Detect which cell encompasses the target text, then output its (X, Y) center coordinate. 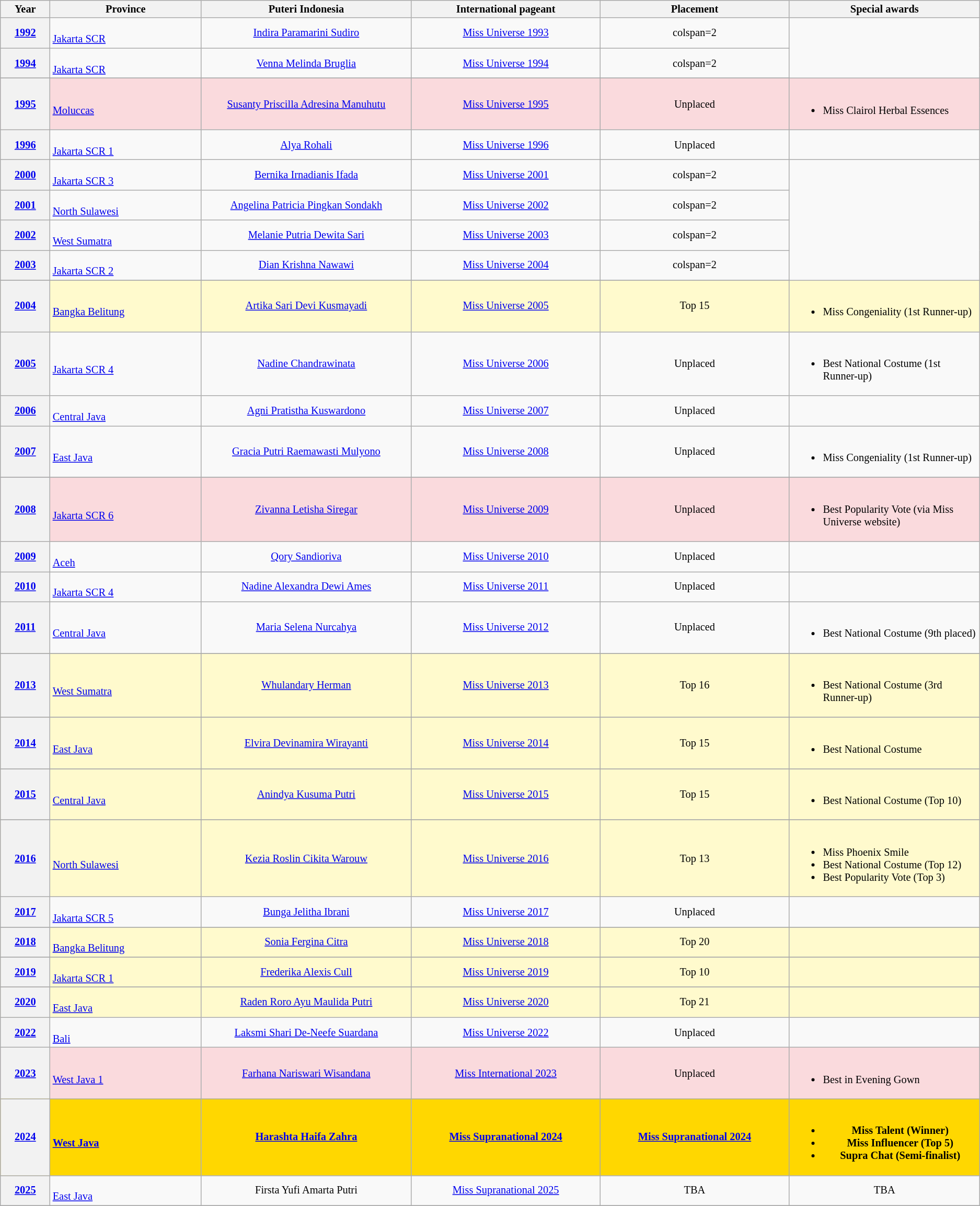
2019 (25, 972)
Province (125, 9)
2024 (25, 1137)
Angelina Patricia Pingkan Sondakh (306, 205)
Miss Supranational 2025 (506, 1190)
Miss Universe 2010 (506, 556)
Nadine Chandrawinata (306, 363)
Elvira Devinamira Wirayanti (306, 743)
Maria Selena Nurcahya (306, 627)
Jakarta SCR 5 (125, 912)
Miss Universe 2011 (506, 587)
2013 (25, 685)
Jakarta SCR 2 (125, 265)
Best National Costume (9th placed) (884, 627)
Miss Universe 2005 (506, 306)
Miss Clairol Herbal Essences (884, 104)
West Java 1 (125, 1073)
Sonia Fergina Citra (306, 942)
Frederika Alexis Cull (306, 972)
Year (25, 9)
2015 (25, 794)
Top 20 (694, 942)
Miss Talent (Winner)Miss Influencer (Top 5)Supra Chat (Semi-finalist) (884, 1137)
1996 (25, 145)
Best National Costume (Top 10) (884, 794)
Nadine Alexandra Dewi Ames (306, 587)
2000 (25, 175)
2016 (25, 858)
Venna Melinda Bruglia (306, 63)
Miss Universe 2002 (506, 205)
2004 (25, 306)
International pageant (506, 9)
Miss Universe 2013 (506, 685)
Dian Krishna Nawawi (306, 265)
2025 (25, 1190)
2001 (25, 205)
Miss Universe 2020 (506, 1002)
Top 10 (694, 972)
Raden Roro Ayu Maulida Putri (306, 1002)
2008 (25, 509)
Miss Universe 2009 (506, 509)
2003 (25, 265)
Laksmi Shari De-Neefe Suardana (306, 1032)
Aceh (125, 556)
Miss Universe 2001 (506, 175)
Farhana Nariswari Wisandana (306, 1073)
Miss Universe 2006 (506, 363)
Best Popularity Vote (via Miss Universe website) (884, 509)
West Java (125, 1137)
Special awards (884, 9)
2017 (25, 912)
Moluccas (125, 104)
Best National Costume (884, 743)
2018 (25, 942)
Susanty Priscilla Adresina Manuhutu (306, 104)
Alya Rohali (306, 145)
2022 (25, 1032)
Miss Universe 1993 (506, 33)
Miss Universe 2019 (506, 972)
Miss Universe 2016 (506, 858)
Jakarta SCR 6 (125, 509)
2010 (25, 587)
2007 (25, 452)
Miss Universe 2018 (506, 942)
2006 (25, 411)
Top 13 (694, 858)
Gracia Putri Raemawasti Mulyono (306, 452)
2023 (25, 1073)
Miss Universe 2003 (506, 235)
Bali (125, 1032)
Jakarta SCR 3 (125, 175)
Top 21 (694, 1002)
1995 (25, 104)
Kezia Roslin Cikita Warouw (306, 858)
2005 (25, 363)
Miss International 2023 (506, 1073)
Agni Pratistha Kuswardono (306, 411)
Miss Universe 2012 (506, 627)
Miss Universe 2008 (506, 452)
Best National Costume (3rd Runner-up) (884, 685)
Bernika Irnadianis Ifada (306, 175)
1992 (25, 33)
Bunga Jelitha Ibrani (306, 912)
Miss Universe 2007 (506, 411)
Miss Universe 2004 (506, 265)
Qory Sandioriva (306, 556)
2002 (25, 235)
Top 16 (694, 685)
Indira Paramarini Sudiro (306, 33)
Zivanna Letisha Siregar (306, 509)
2011 (25, 627)
Anindya Kusuma Putri (306, 794)
Miss Universe 2015 (506, 794)
Artika Sari Devi Kusmayadi (306, 306)
Miss Universe 1996 (506, 145)
Miss Universe 2022 (506, 1032)
Miss Universe 2014 (506, 743)
2009 (25, 556)
Best National Costume (1st Runner-up) (884, 363)
Placement (694, 9)
2020 (25, 1002)
Miss Universe 2017 (506, 912)
1994 (25, 63)
Best in Evening Gown (884, 1073)
Whulandary Herman (306, 685)
Miss Phoenix SmileBest National Costume (Top 12)Best Popularity Vote (Top 3) (884, 858)
Miss Universe 1994 (506, 63)
Harashta Haifa Zahra (306, 1137)
Firsta Yufi Amarta Putri (306, 1190)
Miss Universe 1995 (506, 104)
2014 (25, 743)
Puteri Indonesia (306, 9)
Melanie Putria Dewita Sari (306, 235)
